Output the [x, y] coordinate of the center of the cell containing the given text.  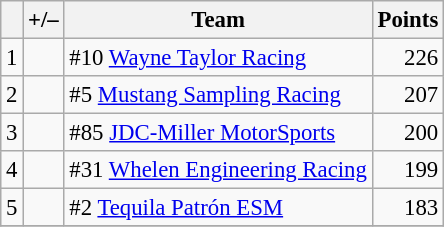
199 [408, 170]
#2 Tequila Patrón ESM [218, 208]
4 [12, 170]
2 [12, 95]
200 [408, 133]
#85 JDC-Miller MotorSports [218, 133]
Points [408, 20]
#31 Whelen Engineering Racing [218, 170]
226 [408, 58]
183 [408, 208]
#5 Mustang Sampling Racing [218, 95]
#10 Wayne Taylor Racing [218, 58]
+/– [44, 20]
Team [218, 20]
5 [12, 208]
1 [12, 58]
207 [408, 95]
3 [12, 133]
